Output the [x, y] coordinate of the center of the cell containing the given text.  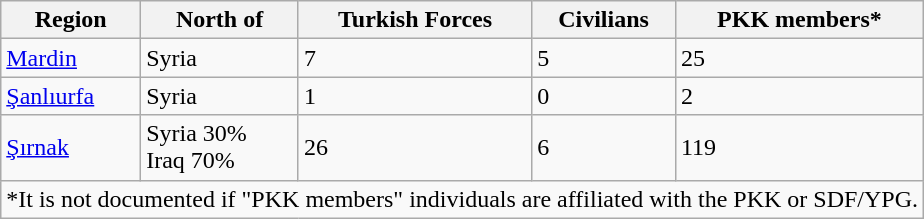
26 [414, 148]
Civilians [604, 20]
PKK members* [799, 20]
0 [604, 96]
Şanlıurfa [71, 96]
Syria 30%Iraq 70% [220, 148]
7 [414, 58]
5 [604, 58]
North of [220, 20]
119 [799, 148]
25 [799, 58]
6 [604, 148]
2 [799, 96]
Turkish Forces [414, 20]
Mardin [71, 58]
Region [71, 20]
Şırnak [71, 148]
*It is not documented if "PKK members" individuals are affiliated with the PKK or SDF/YPG. [462, 199]
1 [414, 96]
